Extract the [X, Y] coordinate from the center of the cell holding the provided text.  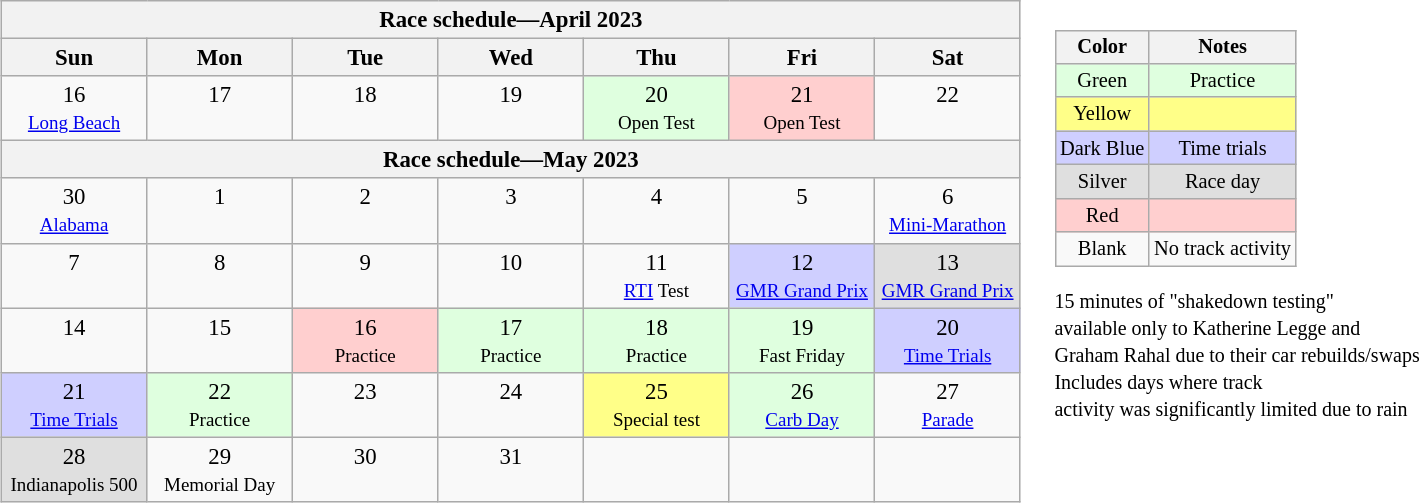
23 [365, 404]
Race day [1222, 182]
11RTI Test [657, 276]
Color [1102, 47]
27Parade [948, 404]
17Practice [511, 340]
17 [220, 108]
Yellow [1102, 114]
20Time Trials [948, 340]
19Fast Friday [802, 340]
24 [511, 404]
21Time Trials [74, 404]
31 [511, 470]
Blank [1102, 249]
14 [74, 340]
19 [511, 108]
Wed [511, 58]
7 [74, 276]
22Practice [220, 404]
Thu [657, 58]
5 [802, 210]
2 [365, 210]
Silver [1102, 182]
3 [511, 210]
Sun [74, 58]
Time trials [1222, 148]
10 [511, 276]
Sat [948, 58]
Dark Blue [1102, 148]
16Practice [365, 340]
25Special test [657, 404]
29Memorial Day [220, 470]
Race schedule—May 2023 [510, 160]
26Carb Day [802, 404]
Fri [802, 58]
22 [948, 108]
15 [220, 340]
6Mini-Marathon [948, 210]
18Practice [657, 340]
Green [1102, 81]
1 [220, 210]
Practice [1222, 81]
18 [365, 108]
Notes [1222, 47]
12GMR Grand Prix [802, 276]
Race schedule—April 2023 [510, 20]
Mon [220, 58]
30 [365, 470]
Red [1102, 215]
9 [365, 276]
16Long Beach [74, 108]
21Open Test [802, 108]
13GMR Grand Prix [948, 276]
4 [657, 210]
20Open Test [657, 108]
8 [220, 276]
28Indianapolis 500 [74, 470]
Tue [365, 58]
No track activity [1222, 249]
30Alabama [74, 210]
